Return [x, y] of the center of cell containing provided text 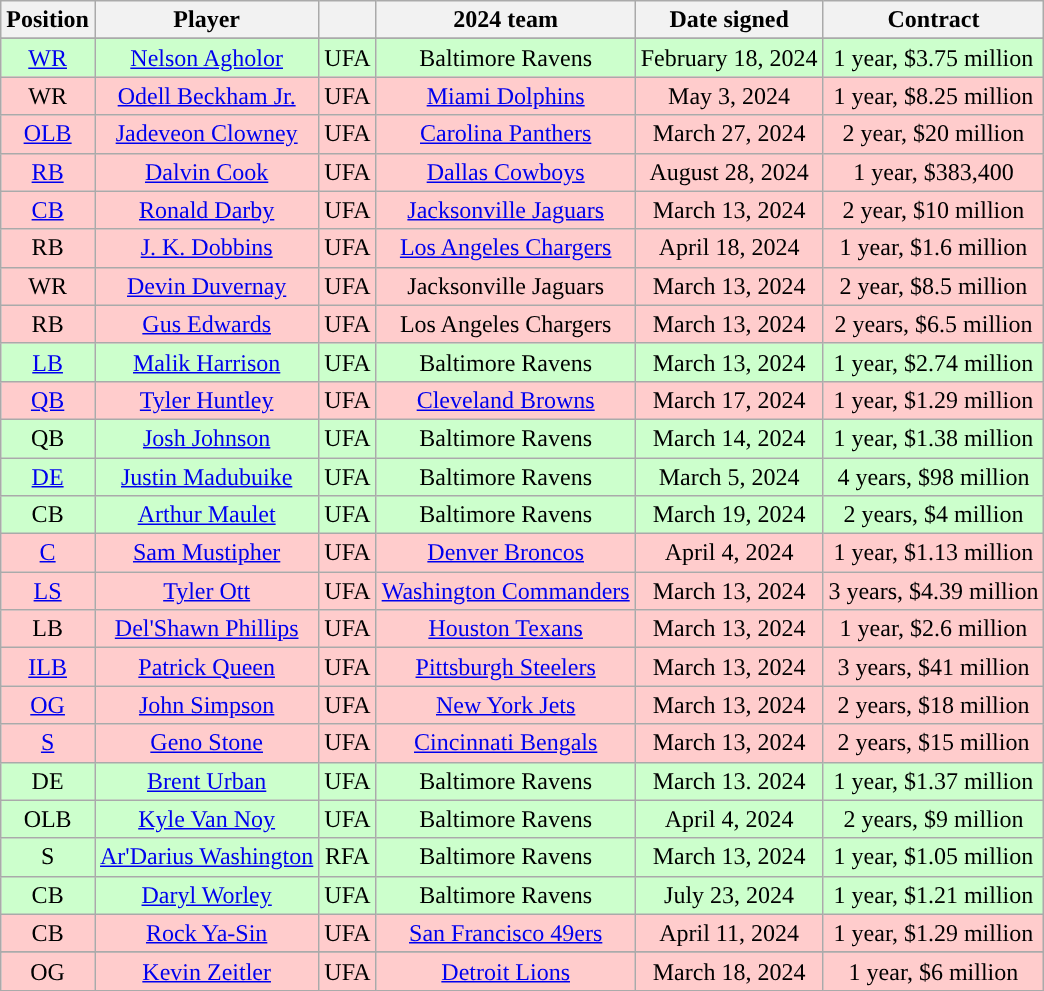
Kyle Van Noy [206, 819]
Ar'Darius Washington [206, 857]
New York Jets [506, 705]
Daryl Worley [206, 895]
Cleveland Browns [506, 400]
March 18, 2024 [729, 971]
Pittsburgh Steelers [506, 667]
July 23, 2024 [729, 895]
Malik Harrison [206, 362]
1 year, $1.21 million [934, 895]
RFA [348, 857]
San Francisco 49ers [506, 933]
Date signed [729, 20]
1 year, $383,400 [934, 172]
Detroit Lions [506, 971]
Miami Dolphins [506, 96]
February 18, 2024 [729, 58]
Patrick Queen [206, 667]
Dallas Cowboys [506, 172]
1 year, $8.25 million [934, 96]
Odell Beckham Jr. [206, 96]
March 13. 2024 [729, 781]
May 3, 2024 [729, 96]
LS [48, 591]
1 year, $1.37 million [934, 781]
ILB [48, 667]
2 year, $8.5 million [934, 286]
Tyler Huntley [206, 400]
Position [48, 20]
2 years, $6.5 million [934, 324]
C [48, 553]
1 year, $2.74 million [934, 362]
Nelson Agholor [206, 58]
Geno Stone [206, 743]
2 years, $9 million [934, 819]
2024 team [506, 20]
April 11, 2024 [729, 933]
Rock Ya-Sin [206, 933]
Devin Duvernay [206, 286]
Contract [934, 20]
Ronald Darby [206, 210]
2 years, $15 million [934, 743]
Tyler Ott [206, 591]
J. K. Dobbins [206, 248]
Arthur Maulet [206, 515]
2 years, $4 million [934, 515]
3 years, $4.39 million [934, 591]
1 year, $1.38 million [934, 438]
Player [206, 20]
March 27, 2024 [729, 134]
Brent Urban [206, 781]
March 19, 2024 [729, 515]
Sam Mustipher [206, 553]
3 years, $41 million [934, 667]
1 year, $1.05 million [934, 857]
Cincinnati Bengals [506, 743]
2 year, $20 million [934, 134]
Justin Madubuike [206, 477]
Dalvin Cook [206, 172]
March 14, 2024 [729, 438]
1 year, $1.13 million [934, 553]
Kevin Zeitler [206, 971]
Josh Johnson [206, 438]
1 year, $2.6 million [934, 629]
1 year, $3.75 million [934, 58]
April 18, 2024 [729, 248]
August 28, 2024 [729, 172]
1 year, $1.6 million [934, 248]
4 years, $98 million [934, 477]
Carolina Panthers [506, 134]
2 years, $18 million [934, 705]
March 17, 2024 [729, 400]
Gus Edwards [206, 324]
Washington Commanders [506, 591]
March 5, 2024 [729, 477]
Del'Shawn Phillips [206, 629]
Denver Broncos [506, 553]
1 year, $6 million [934, 971]
John Simpson [206, 705]
Houston Texans [506, 629]
2 year, $10 million [934, 210]
Jadeveon Clowney [206, 134]
